Return the [X, Y] coordinate for the center point of the cell that contains the specified text.  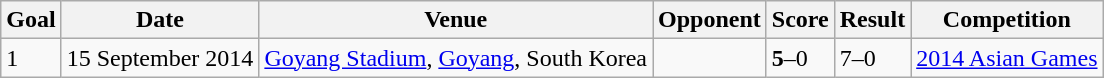
7–0 [872, 58]
Competition [1007, 20]
Date [160, 20]
15 September 2014 [160, 58]
Goyang Stadium, Goyang, South Korea [456, 58]
2014 Asian Games [1007, 58]
1 [31, 58]
Opponent [710, 20]
5–0 [800, 58]
Venue [456, 20]
Result [872, 20]
Goal [31, 20]
Score [800, 20]
